Provide the [X, Y] coordinate of the cell's center where the given text is located.  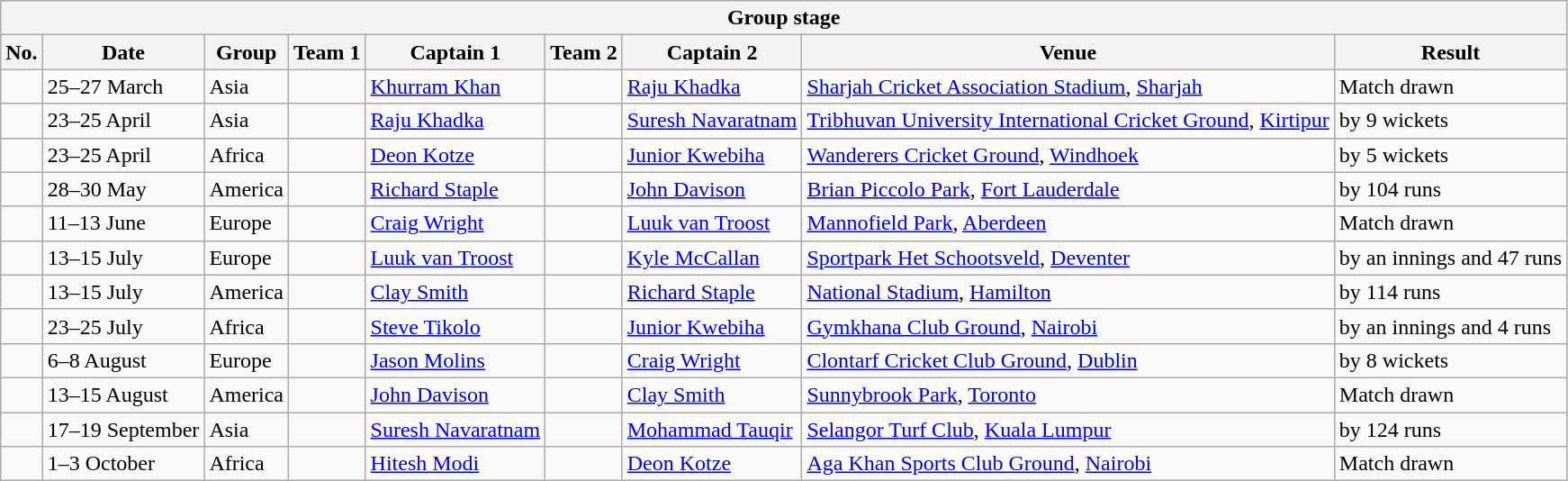
Hitesh Modi [455, 464]
Gymkhana Club Ground, Nairobi [1068, 326]
Mannofield Park, Aberdeen [1068, 223]
Sunnybrook Park, Toronto [1068, 395]
Mohammad Tauqir [712, 430]
Tribhuvan University International Cricket Ground, Kirtipur [1068, 121]
No. [22, 52]
Jason Molins [455, 360]
Date [123, 52]
Selangor Turf Club, Kuala Lumpur [1068, 430]
6–8 August [123, 360]
by 8 wickets [1450, 360]
by an innings and 47 runs [1450, 258]
28–30 May [123, 189]
Brian Piccolo Park, Fort Lauderdale [1068, 189]
Team 2 [584, 52]
11–13 June [123, 223]
by 5 wickets [1450, 155]
Venue [1068, 52]
by 124 runs [1450, 430]
25–27 March [123, 86]
by 114 runs [1450, 292]
by 9 wickets [1450, 121]
Aga Khan Sports Club Ground, Nairobi [1068, 464]
by an innings and 4 runs [1450, 326]
Group [247, 52]
1–3 October [123, 464]
Steve Tikolo [455, 326]
23–25 July [123, 326]
13–15 August [123, 395]
17–19 September [123, 430]
Captain 1 [455, 52]
Group stage [784, 18]
Sportpark Het Schootsveld, Deventer [1068, 258]
National Stadium, Hamilton [1068, 292]
Kyle McCallan [712, 258]
Result [1450, 52]
Captain 2 [712, 52]
Sharjah Cricket Association Stadium, Sharjah [1068, 86]
Team 1 [328, 52]
Clontarf Cricket Club Ground, Dublin [1068, 360]
by 104 runs [1450, 189]
Wanderers Cricket Ground, Windhoek [1068, 155]
Khurram Khan [455, 86]
